Provide the [X, Y] coordinate of the cell's center where the given text is located.  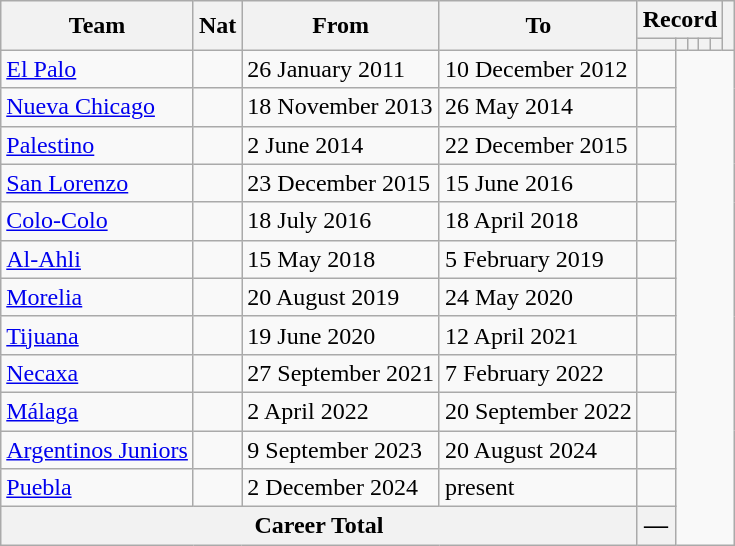
present [538, 488]
2 December 2024 [341, 488]
26 January 2011 [341, 69]
18 July 2016 [341, 221]
Nat [217, 26]
— [656, 526]
9 September 2023 [341, 449]
12 April 2021 [538, 335]
Career Total [319, 526]
23 December 2015 [341, 183]
Necaxa [98, 373]
26 May 2014 [538, 107]
From [341, 26]
Málaga [98, 411]
Argentinos Juniors [98, 449]
Al-Ahli [98, 259]
San Lorenzo [98, 183]
El Palo [98, 69]
18 April 2018 [538, 221]
15 May 2018 [341, 259]
Colo-Colo [98, 221]
To [538, 26]
22 December 2015 [538, 145]
Record [680, 20]
20 September 2022 [538, 411]
18 November 2013 [341, 107]
Puebla [98, 488]
Palestino [98, 145]
15 June 2016 [538, 183]
20 August 2024 [538, 449]
2 April 2022 [341, 411]
Morelia [98, 297]
27 September 2021 [341, 373]
Nueva Chicago [98, 107]
20 August 2019 [341, 297]
7 February 2022 [538, 373]
Team [98, 26]
24 May 2020 [538, 297]
Tijuana [98, 335]
19 June 2020 [341, 335]
5 February 2019 [538, 259]
2 June 2014 [341, 145]
10 December 2012 [538, 69]
